Output the (X, Y) coordinate of the center of the cell containing the given text.  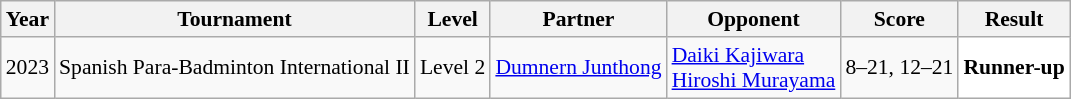
Dumnern Junthong (578, 68)
Opponent (754, 19)
Spanish Para-Badminton International II (234, 68)
Score (899, 19)
Level (452, 19)
Runner-up (1014, 68)
Level 2 (452, 68)
Result (1014, 19)
Year (28, 19)
Daiki Kajiwara Hiroshi Murayama (754, 68)
8–21, 12–21 (899, 68)
Partner (578, 19)
2023 (28, 68)
Tournament (234, 19)
